For the text-containing cell, return its midpoint in [x, y] coordinate format. 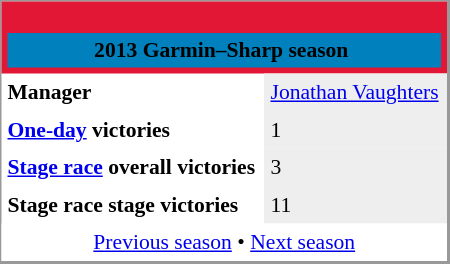
Jonathan Vaughters [356, 93]
3 [356, 167]
Stage race stage victories [134, 205]
One-day victories [134, 130]
1 [356, 130]
11 [356, 205]
Stage race overall victories [134, 167]
Previous season • Next season [225, 243]
Manager [134, 93]
